Detect which cell encompasses the target text, then output its [X, Y] center coordinate. 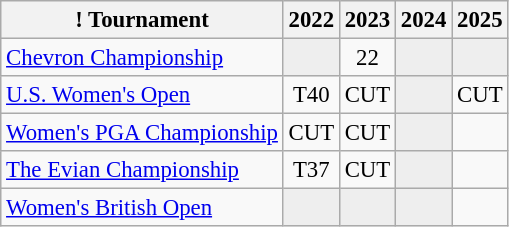
U.S. Women's Open [142, 95]
Women's PGA Championship [142, 133]
The Evian Championship [142, 170]
Chevron Championship [142, 58]
2025 [480, 20]
2024 [424, 20]
22 [367, 58]
2022 [311, 20]
! Tournament [142, 20]
T40 [311, 95]
T37 [311, 170]
2023 [367, 20]
Women's British Open [142, 208]
